Extract the (X, Y) coordinate from the center of the cell holding the provided text.  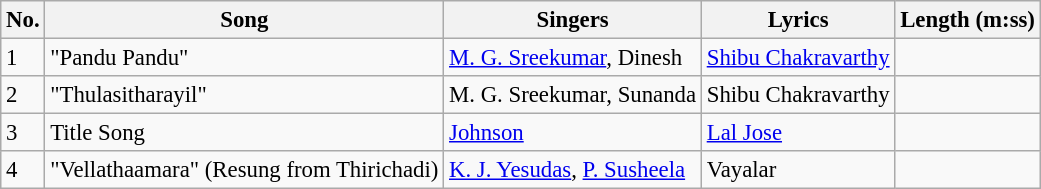
4 (23, 170)
Lyrics (798, 20)
No. (23, 20)
"Vellathaamara" (Resung from Thirichadi) (244, 170)
Johnson (573, 133)
Vayalar (798, 170)
"Thulasitharayil" (244, 95)
Song (244, 20)
Singers (573, 20)
M. G. Sreekumar, Sunanda (573, 95)
1 (23, 58)
3 (23, 133)
2 (23, 95)
Length (m:ss) (968, 20)
"Pandu Pandu" (244, 58)
Title Song (244, 133)
Lal Jose (798, 133)
K. J. Yesudas, P. Susheela (573, 170)
M. G. Sreekumar, Dinesh (573, 58)
